Find where the given text appears and provide that cell's center as [x, y] coordinate. 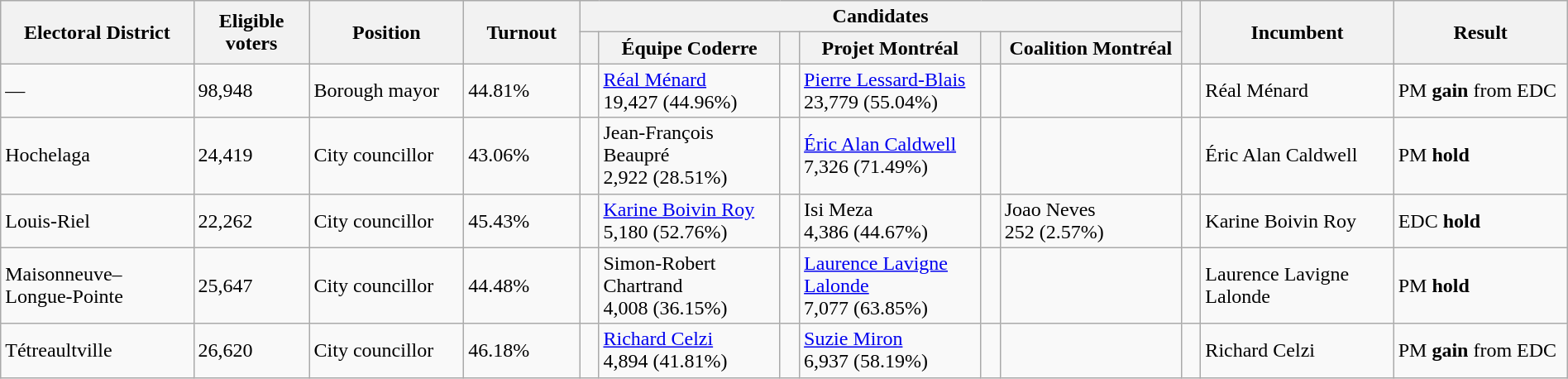
Éric Alan Caldwell [1297, 156]
Maisonneuve–Longue-Pointe [98, 285]
Borough mayor [387, 91]
Isi Meza 4,386 (44.67%) [890, 220]
Tétreaultville [98, 351]
— [98, 91]
22,262 [251, 220]
Jean-François Beaupré 2,922 (28.51%) [690, 156]
Réal Ménard [1297, 91]
24,419 [251, 156]
Équipe Coderre [690, 48]
Karine Boivin Roy 5,180 (52.76%) [690, 220]
Richard Celzi [1297, 351]
Simon-Robert Chartrand 4,008 (36.15%) [690, 285]
EDC hold [1480, 220]
Suzie Miron 6,937 (58.19%) [890, 351]
Réal Ménard 19,427 (44.96%) [690, 91]
Position [387, 32]
Laurence Lavigne Lalonde [1297, 285]
Electoral District [98, 32]
26,620 [251, 351]
Joao Neves 252 (2.57%) [1090, 220]
Projet Montréal [890, 48]
44.81% [522, 91]
Coalition Montréal [1090, 48]
Result [1480, 32]
Pierre Lessard-Blais 23,779 (55.04%) [890, 91]
Richard Celzi 4,894 (41.81%) [690, 351]
Laurence Lavigne Lalonde 7,077 (63.85%) [890, 285]
44.48% [522, 285]
46.18% [522, 351]
Éric Alan Caldwell 7,326 (71.49%) [890, 156]
98,948 [251, 91]
Eligible voters [251, 32]
43.06% [522, 156]
Hochelaga [98, 156]
Karine Boivin Roy [1297, 220]
45.43% [522, 220]
Incumbent [1297, 32]
25,647 [251, 285]
Candidates [881, 17]
Turnout [522, 32]
Louis-Riel [98, 220]
